Capture the cell that displays the provided text and extract its [x, y] central coordinate. 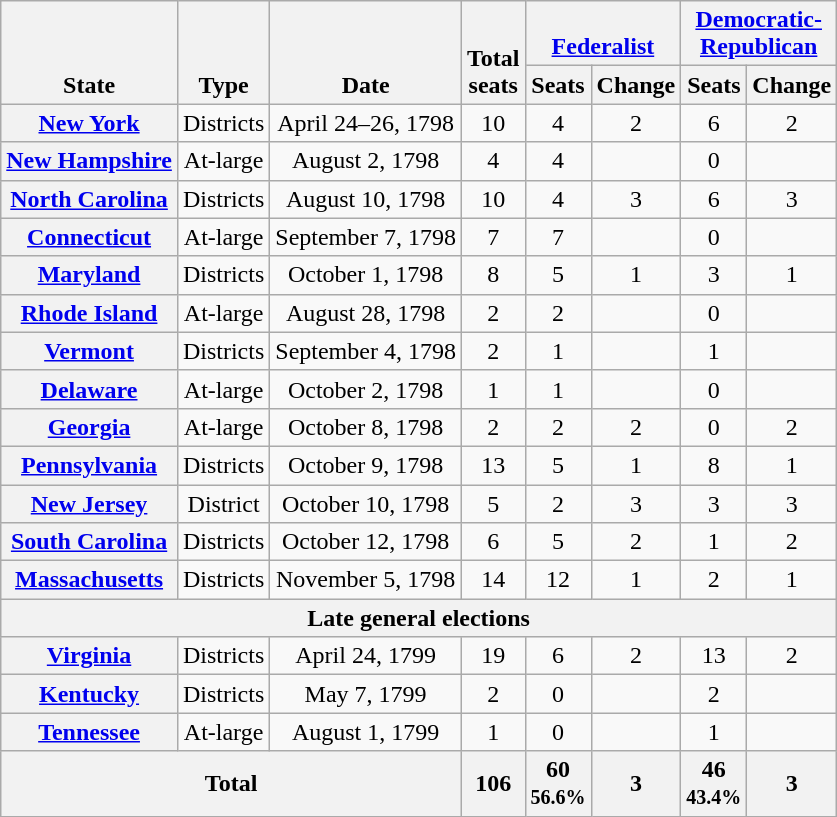
Pennsylvania [90, 465]
Vermont [90, 351]
Virginia [90, 656]
Late general elections [419, 618]
South Carolina [90, 542]
Maryland [90, 275]
State [90, 52]
19 [493, 656]
106 [493, 784]
Rhode Island [90, 313]
October 1, 1798 [366, 275]
September 7, 1798 [366, 237]
Date [366, 52]
October 2, 1798 [366, 389]
New Hampshire [90, 161]
Democratic-Republican [759, 34]
North Carolina [90, 199]
New Jersey [90, 503]
October 10, 1798 [366, 503]
October 12, 1798 [366, 542]
Delaware [90, 389]
August 2, 1798 [366, 161]
Federalist [603, 34]
Connecticut [90, 237]
Kentucky [90, 694]
District [223, 503]
New York [90, 123]
August 28, 1798 [366, 313]
6056.6% [558, 784]
Massachusetts [90, 580]
April 24, 1799 [366, 656]
14 [493, 580]
October 8, 1798 [366, 427]
Type [223, 52]
November 5, 1798 [366, 580]
Total [232, 784]
Totalseats [493, 52]
May 7, 1799 [366, 694]
August 10, 1798 [366, 199]
October 9, 1798 [366, 465]
Tennessee [90, 732]
September 4, 1798 [366, 351]
12 [558, 580]
4643.4% [714, 784]
Georgia [90, 427]
April 24–26, 1798 [366, 123]
August 1, 1799 [366, 732]
